For the text-containing cell, return its midpoint in [X, Y] coordinate format. 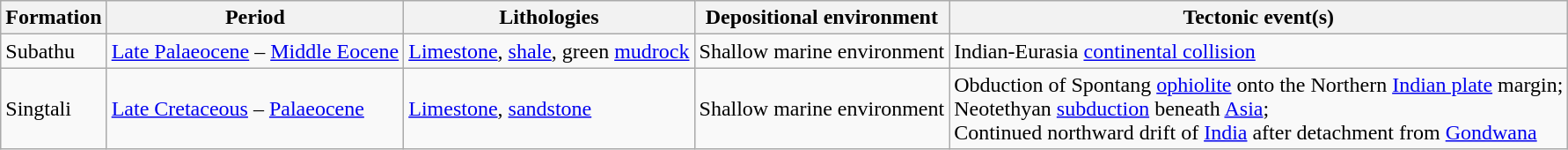
Limestone, sandstone [549, 109]
Lithologies [549, 18]
Limestone, shale, green mudrock [549, 51]
Late Cretaceous – Palaeocene [255, 109]
Indian-Eurasia continental collision [1258, 51]
Subathu [54, 51]
Tectonic event(s) [1258, 18]
Period [255, 18]
Formation [54, 18]
Late Palaeocene – Middle Eocene [255, 51]
Depositional environment [822, 18]
Singtali [54, 109]
